Provide the (x, y) coordinate of the cell's center where the given text is located.  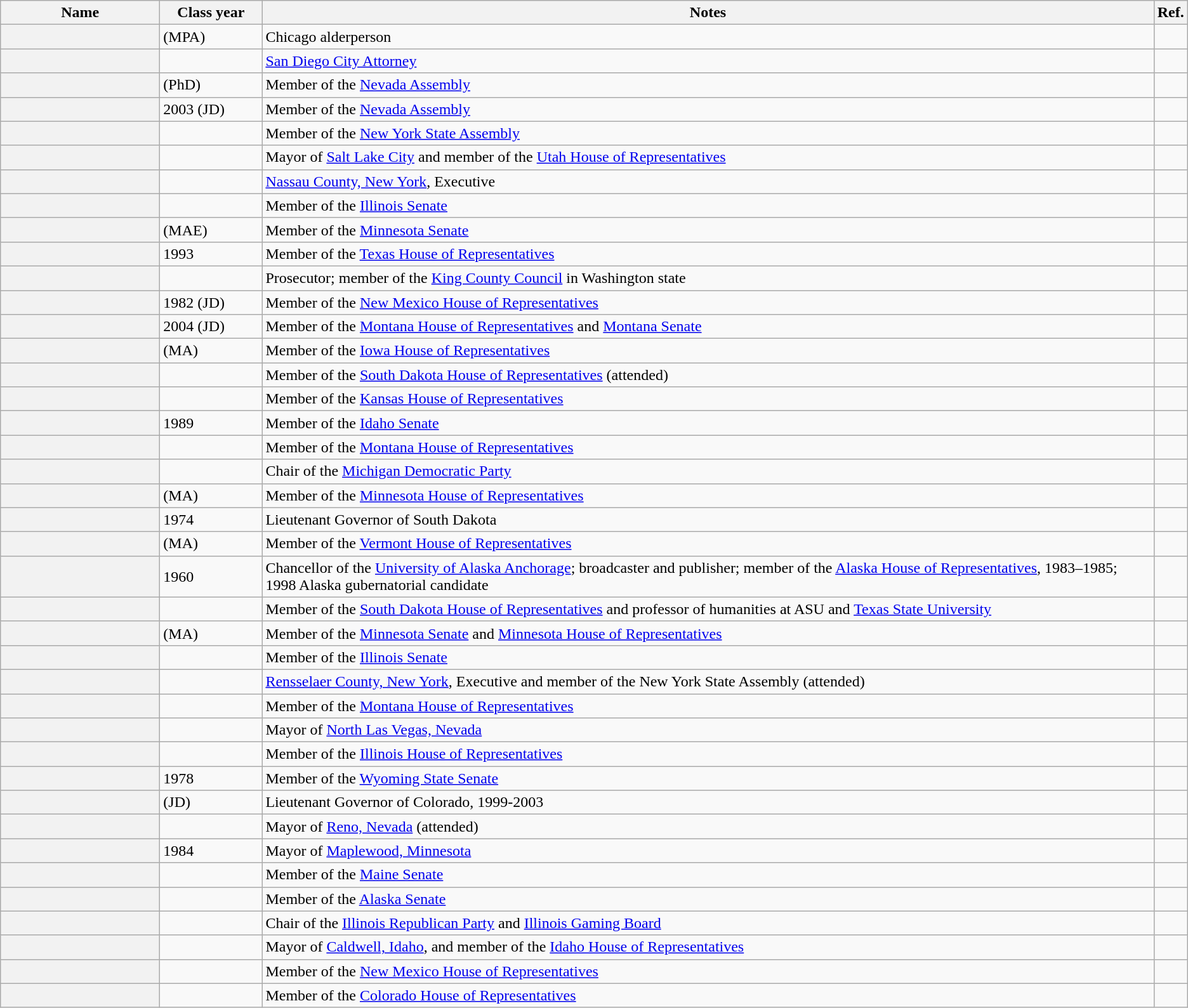
Ref. (1170, 13)
1974 (211, 520)
Nassau County, New York, Executive (708, 181)
Mayor of North Las Vegas, Nevada (708, 730)
Name (80, 13)
Member of the Maine Senate (708, 875)
Member of the Colorado House of Representatives (708, 995)
Member of the Kansas House of Representatives (708, 399)
(JD) (211, 802)
Chicago alderperson (708, 37)
1984 (211, 851)
(MAE) (211, 230)
Mayor of Caldwell, Idaho, and member of the Idaho House of Representatives (708, 947)
Member of the Minnesota Senate and Minnesota House of Representatives (708, 633)
Class year (211, 13)
Member of the South Dakota House of Representatives (attended) (708, 375)
2003 (JD) (211, 109)
Member of the Texas House of Representatives (708, 254)
Member of the Wyoming State Senate (708, 778)
Member of the South Dakota House of Representatives and professor of humanities at ASU and Texas State University (708, 609)
(MPA) (211, 37)
Mayor of Maplewood, Minnesota (708, 851)
Lieutenant Governor of South Dakota (708, 520)
1989 (211, 423)
1978 (211, 778)
Member of the Illinois House of Representatives (708, 754)
Member of the Minnesota House of Representatives (708, 495)
Prosecutor; member of the King County Council in Washington state (708, 278)
Member of the New York State Assembly (708, 133)
Member of the Idaho Senate (708, 423)
Member of the Iowa House of Representatives (708, 351)
Chair of the Michigan Democratic Party (708, 471)
Member of the Alaska Senate (708, 899)
1960 (211, 576)
1993 (211, 254)
Chair of the Illinois Republican Party and Illinois Gaming Board (708, 923)
Notes (708, 13)
(PhD) (211, 85)
Mayor of Salt Lake City and member of the Utah House of Representatives (708, 157)
1982 (JD) (211, 303)
Member of the Montana House of Representatives and Montana Senate (708, 327)
Mayor of Reno, Nevada (attended) (708, 827)
Lieutenant Governor of Colorado, 1999-2003 (708, 802)
Member of the Minnesota Senate (708, 230)
2004 (JD) (211, 327)
Member of the Vermont House of Representatives (708, 544)
Rensselaer County, New York, Executive and member of the New York State Assembly (attended) (708, 681)
San Diego City Attorney (708, 61)
